Return (x, y) of the center of cell containing provided text 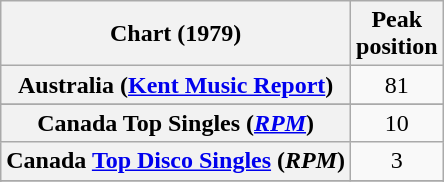
Peakposition (397, 34)
Canada Top Singles (RPM) (176, 123)
3 (397, 161)
Australia (Kent Music Report) (176, 85)
Chart (1979) (176, 34)
Canada Top Disco Singles (RPM) (176, 161)
10 (397, 123)
81 (397, 85)
